Provide the [X, Y] coordinate of the cell's center where the given text is located.  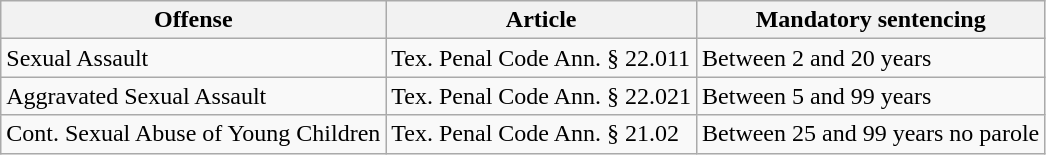
Mandatory sentencing [871, 20]
Offense [194, 20]
Sexual Assault [194, 58]
Between 25 and 99 years no parole [871, 134]
Between 5 and 99 years [871, 96]
Tex. Penal Code Ann. § 22.021 [542, 96]
Tex. Penal Code Ann. § 22.011 [542, 58]
Tex. Penal Code Ann. § 21.02 [542, 134]
Cont. Sexual Abuse of Young Children [194, 134]
Between 2 and 20 years [871, 58]
Aggravated Sexual Assault [194, 96]
Article [542, 20]
